Capture the cell that displays the provided text and extract its (x, y) central coordinate. 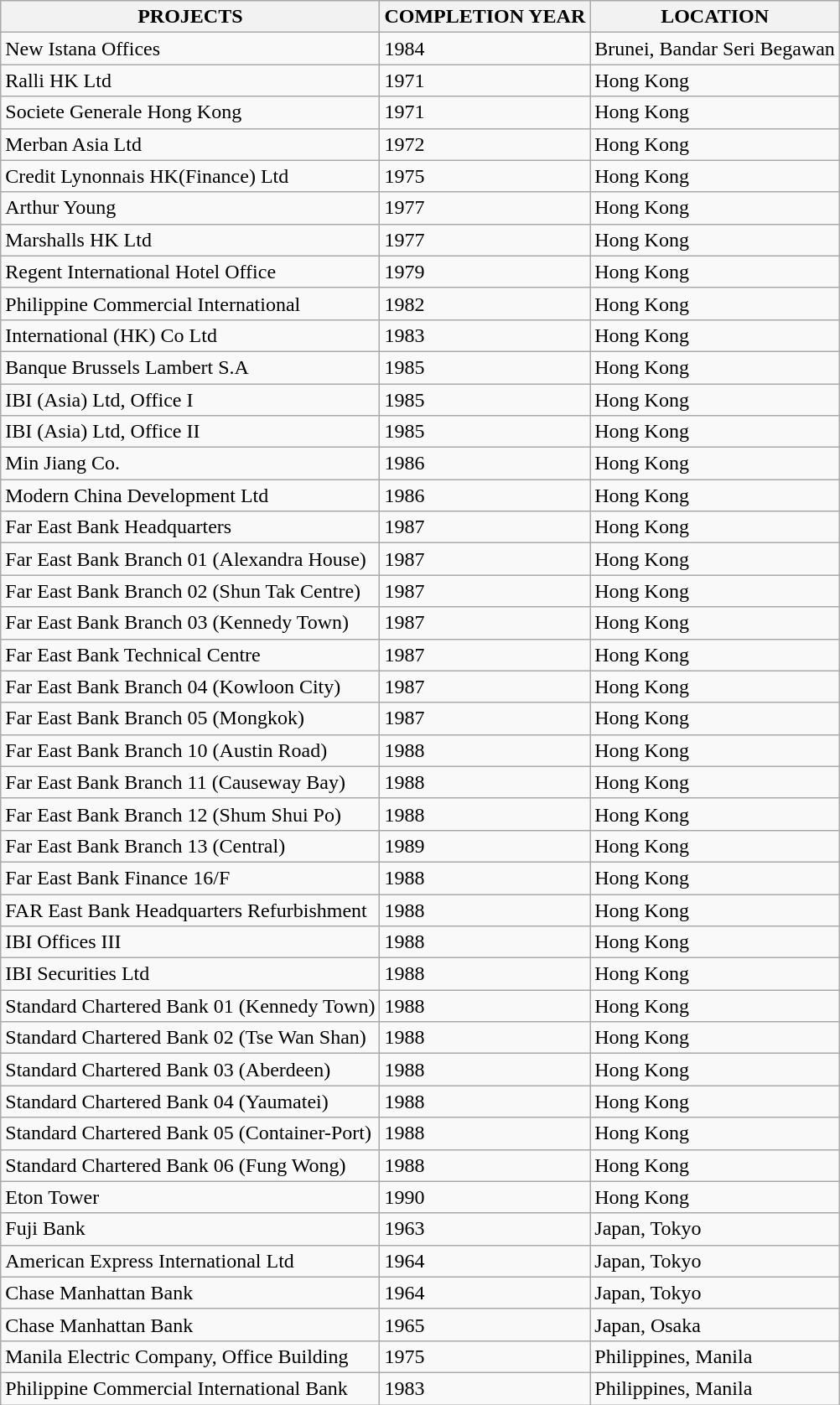
Arthur Young (190, 208)
Standard Chartered Bank 02 (Tse Wan Shan) (190, 1038)
Standard Chartered Bank 04 (Yaumatei) (190, 1102)
Credit Lynonnais HK(Finance) Ltd (190, 176)
Marshalls HK Ltd (190, 240)
Far East Bank Technical Centre (190, 655)
Far East Bank Branch 12 (Shum Shui Po) (190, 814)
FAR East Bank Headquarters Refurbishment (190, 910)
Japan, Osaka (715, 1325)
Far East Bank Branch 01 (Alexandra House) (190, 559)
International (HK) Co Ltd (190, 335)
Far East Bank Headquarters (190, 527)
Philippine Commercial International Bank (190, 1388)
Standard Chartered Bank 06 (Fung Wong) (190, 1165)
Far East Bank Branch 10 (Austin Road) (190, 750)
Far East Bank Finance 16/F (190, 878)
1979 (485, 272)
1990 (485, 1197)
1989 (485, 846)
1982 (485, 303)
IBI (Asia) Ltd, Office I (190, 400)
Standard Chartered Bank 05 (Container-Port) (190, 1133)
Fuji Bank (190, 1229)
IBI Offices III (190, 942)
Modern China Development Ltd (190, 495)
Manila Electric Company, Office Building (190, 1356)
Far East Bank Branch 02 (Shun Tak Centre) (190, 591)
1963 (485, 1229)
IBI (Asia) Ltd, Office II (190, 432)
New Istana Offices (190, 49)
PROJECTS (190, 17)
Standard Chartered Bank 01 (Kennedy Town) (190, 1006)
Far East Bank Branch 03 (Kennedy Town) (190, 623)
Merban Asia Ltd (190, 144)
Ralli HK Ltd (190, 80)
Min Jiang Co. (190, 464)
Far East Bank Branch 04 (Kowloon City) (190, 687)
1984 (485, 49)
Brunei, Bandar Seri Begawan (715, 49)
1972 (485, 144)
Societe Generale Hong Kong (190, 112)
Standard Chartered Bank 03 (Aberdeen) (190, 1070)
1965 (485, 1325)
COMPLETION YEAR (485, 17)
Philippine Commercial International (190, 303)
IBI Securities Ltd (190, 974)
Far East Bank Branch 13 (Central) (190, 846)
Far East Bank Branch 11 (Causeway Bay) (190, 782)
Far East Bank Branch 05 (Mongkok) (190, 718)
American Express International Ltd (190, 1261)
LOCATION (715, 17)
Eton Tower (190, 1197)
Banque Brussels Lambert S.A (190, 367)
Regent International Hotel Office (190, 272)
